Locate the cell with the specified text and output its [X, Y] center coordinate. 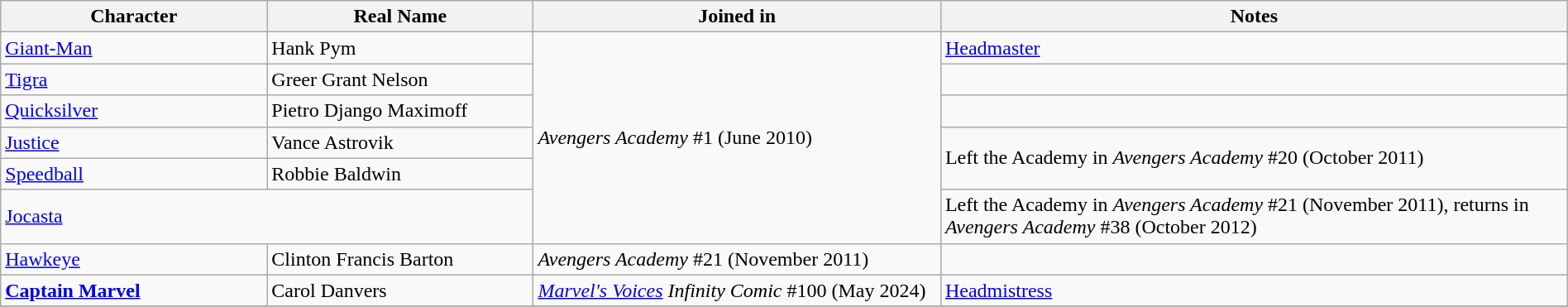
Headmistress [1254, 290]
Avengers Academy #1 (June 2010) [738, 137]
Captain Marvel [134, 290]
Jocasta [267, 217]
Hank Pym [400, 48]
Giant-Man [134, 48]
Character [134, 17]
Carol Danvers [400, 290]
Justice [134, 142]
Headmaster [1254, 48]
Notes [1254, 17]
Quicksilver [134, 111]
Pietro Django Maximoff [400, 111]
Vance Astrovik [400, 142]
Greer Grant Nelson [400, 79]
Robbie Baldwin [400, 174]
Tigra [134, 79]
Clinton Francis Barton [400, 259]
Marvel's Voices Infinity Comic #100 (May 2024) [738, 290]
Left the Academy in Avengers Academy #20 (October 2011) [1254, 158]
Joined in [738, 17]
Speedball [134, 174]
Real Name [400, 17]
Avengers Academy #21 (November 2011) [738, 259]
Left the Academy in Avengers Academy #21 (November 2011), returns in Avengers Academy #38 (October 2012) [1254, 217]
Hawkeye [134, 259]
